Detect which cell encompasses the target text, then output its (x, y) center coordinate. 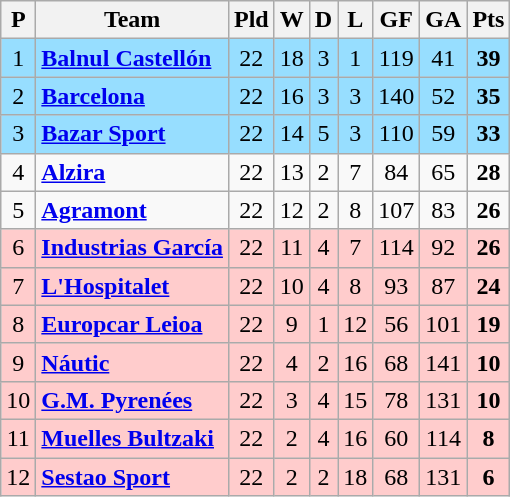
56 (396, 324)
Alzira (132, 172)
Industrias García (132, 248)
93 (396, 286)
35 (488, 96)
101 (444, 324)
L (356, 20)
13 (292, 172)
Pld (251, 20)
119 (396, 58)
W (292, 20)
Team (132, 20)
41 (444, 58)
GA (444, 20)
Barcelona (132, 96)
107 (396, 210)
83 (444, 210)
19 (488, 324)
Pts (488, 20)
39 (488, 58)
Bazar Sport (132, 134)
Agramont (132, 210)
28 (488, 172)
60 (396, 438)
24 (488, 286)
L'Hospitalet (132, 286)
15 (356, 400)
Muelles Bultzaki (132, 438)
Europcar Leioa (132, 324)
110 (396, 134)
59 (444, 134)
P (18, 20)
65 (444, 172)
Balnul Castellón (132, 58)
Sestao Sport (132, 477)
14 (292, 134)
141 (444, 362)
GF (396, 20)
92 (444, 248)
Náutic (132, 362)
140 (396, 96)
D (323, 20)
84 (396, 172)
87 (444, 286)
G.M. Pyrenées (132, 400)
52 (444, 96)
33 (488, 134)
78 (396, 400)
